From the cell containing the given text, extract its center point as [x, y] coordinate. 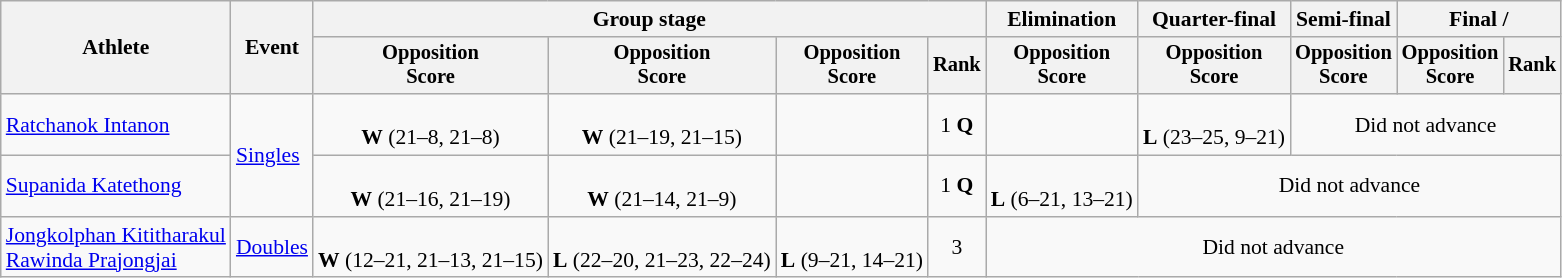
Event [272, 48]
Ratchanok Intanon [116, 124]
L (22–20, 21–23, 22–24) [662, 248]
L (6–21, 13–21) [1062, 186]
Athlete [116, 48]
Jongkolphan KititharakulRawinda Prajongjai [116, 248]
Supanida Katethong [116, 186]
Final / [1479, 19]
Semi-final [1344, 19]
W (21–8, 21–8) [430, 124]
Singles [272, 155]
Doubles [272, 248]
Quarter-final [1214, 19]
W (21–14, 21–9) [662, 186]
L (9–21, 14–21) [852, 248]
L (23–25, 9–21) [1214, 124]
Group stage [650, 19]
W (12–21, 21–13, 21–15) [430, 248]
W (21–19, 21–15) [662, 124]
Elimination [1062, 19]
W (21–16, 21–19) [430, 186]
3 [957, 248]
